Extract the [X, Y] coordinate from the center of the cell holding the provided text.  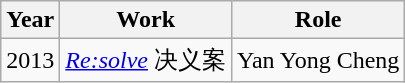
Year [30, 20]
Yan Yong Cheng [318, 60]
2013 [30, 60]
Role [318, 20]
Work [146, 20]
Re:solve 决义案 [146, 60]
